Extract the (X, Y) coordinate from the center of the cell holding the provided text.  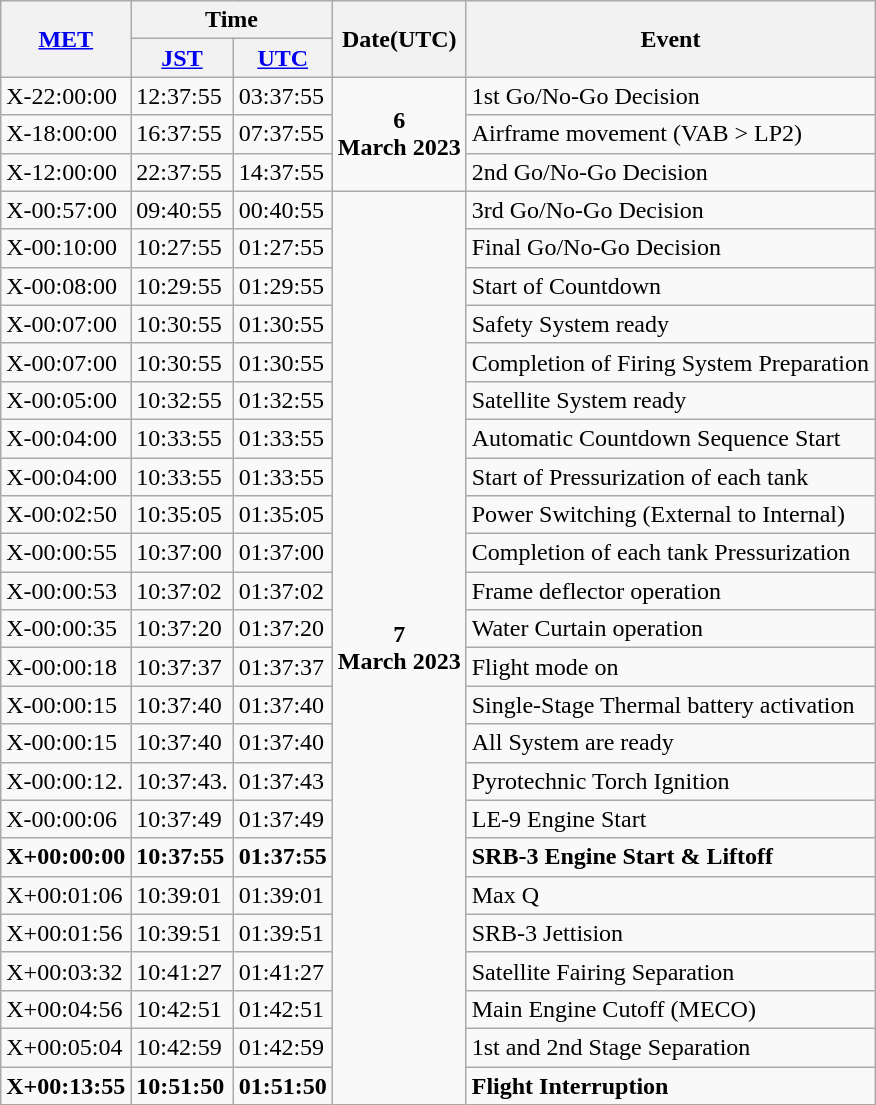
10:42:59 (182, 1047)
Power Switching (External to Internal) (670, 515)
10:41:27 (182, 971)
01:42:59 (282, 1047)
10:32:55 (182, 400)
X-00:00:35 (66, 629)
1st Go/No-Go Decision (670, 96)
Time (232, 20)
X-00:57:00 (66, 210)
X-00:00:18 (66, 667)
01:41:27 (282, 971)
Max Q (670, 895)
Completion of Firing System Preparation (670, 362)
01:32:55 (282, 400)
X-00:00:53 (66, 591)
Main Engine Cutoff (MECO) (670, 1009)
01:35:05 (282, 515)
01:29:55 (282, 286)
SRB-3 Engine Start & Liftoff (670, 857)
X-00:00:55 (66, 553)
X-00:10:00 (66, 248)
10:35:05 (182, 515)
Final Go/No-Go Decision (670, 248)
Event (670, 39)
01:51:50 (282, 1085)
10:27:55 (182, 248)
10:37:43. (182, 781)
01:37:49 (282, 819)
X+00:13:55 (66, 1085)
Automatic Countdown Sequence Start (670, 438)
Date(UTC) (399, 39)
JST (182, 58)
10:37:49 (182, 819)
X+00:00:00 (66, 857)
01:37:20 (282, 629)
01:37:43 (282, 781)
10:29:55 (182, 286)
Satellite Fairing Separation (670, 971)
01:27:55 (282, 248)
7March 2023 (399, 648)
10:37:20 (182, 629)
10:37:02 (182, 591)
Single-Stage Thermal battery activation (670, 705)
01:37:00 (282, 553)
01:37:02 (282, 591)
3rd Go/No-Go Decision (670, 210)
X+00:01:06 (66, 895)
03:37:55 (282, 96)
6March 2023 (399, 134)
Pyrotechnic Torch Ignition (670, 781)
Completion of each tank Pressurization (670, 553)
16:37:55 (182, 134)
Safety System ready (670, 324)
Airframe movement (VAB > LP2) (670, 134)
07:37:55 (282, 134)
1st and 2nd Stage Separation (670, 1047)
All System are ready (670, 743)
X-22:00:00 (66, 96)
X+00:03:32 (66, 971)
X-00:08:00 (66, 286)
22:37:55 (182, 172)
09:40:55 (182, 210)
X-00:00:12. (66, 781)
Start of Countdown (670, 286)
12:37:55 (182, 96)
SRB-3 Jettision (670, 933)
Frame deflector operation (670, 591)
X-12:00:00 (66, 172)
14:37:55 (282, 172)
Water Curtain operation (670, 629)
Start of Pressurization of each tank (670, 477)
01:37:37 (282, 667)
Flight mode on (670, 667)
10:42:51 (182, 1009)
X-00:02:50 (66, 515)
10:39:51 (182, 933)
Flight Interruption (670, 1085)
01:39:51 (282, 933)
X-00:05:00 (66, 400)
01:39:01 (282, 895)
UTC (282, 58)
X-18:00:00 (66, 134)
LE-9 Engine Start (670, 819)
X+00:04:56 (66, 1009)
01:37:55 (282, 857)
X-00:00:06 (66, 819)
X+00:01:56 (66, 933)
01:42:51 (282, 1009)
10:37:55 (182, 857)
X+00:05:04 (66, 1047)
10:51:50 (182, 1085)
Satellite System ready (670, 400)
2nd Go/No-Go Decision (670, 172)
10:39:01 (182, 895)
00:40:55 (282, 210)
10:37:37 (182, 667)
10:37:00 (182, 553)
MET (66, 39)
